Output the (X, Y) coordinate of the center of the cell containing the given text.  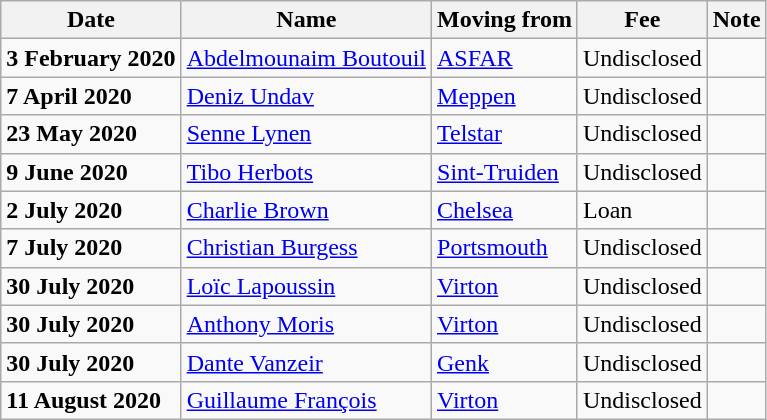
Genk (505, 362)
Telstar (505, 134)
23 May 2020 (91, 134)
7 July 2020 (91, 248)
ASFAR (505, 58)
Loïc Lapoussin (306, 286)
Charlie Brown (306, 210)
11 August 2020 (91, 400)
Moving from (505, 20)
Sint-Truiden (505, 172)
9 June 2020 (91, 172)
Note (736, 20)
Abdelmounaim Boutouil (306, 58)
Christian Burgess (306, 248)
Tibo Herbots (306, 172)
Loan (642, 210)
Deniz Undav (306, 96)
Portsmouth (505, 248)
2 July 2020 (91, 210)
Dante Vanzeir (306, 362)
Meppen (505, 96)
Guillaume François (306, 400)
Name (306, 20)
Fee (642, 20)
3 February 2020 (91, 58)
7 April 2020 (91, 96)
Chelsea (505, 210)
Anthony Moris (306, 324)
Date (91, 20)
Senne Lynen (306, 134)
